Search for the cell housing the specified text and yield its (X, Y) center coordinate. 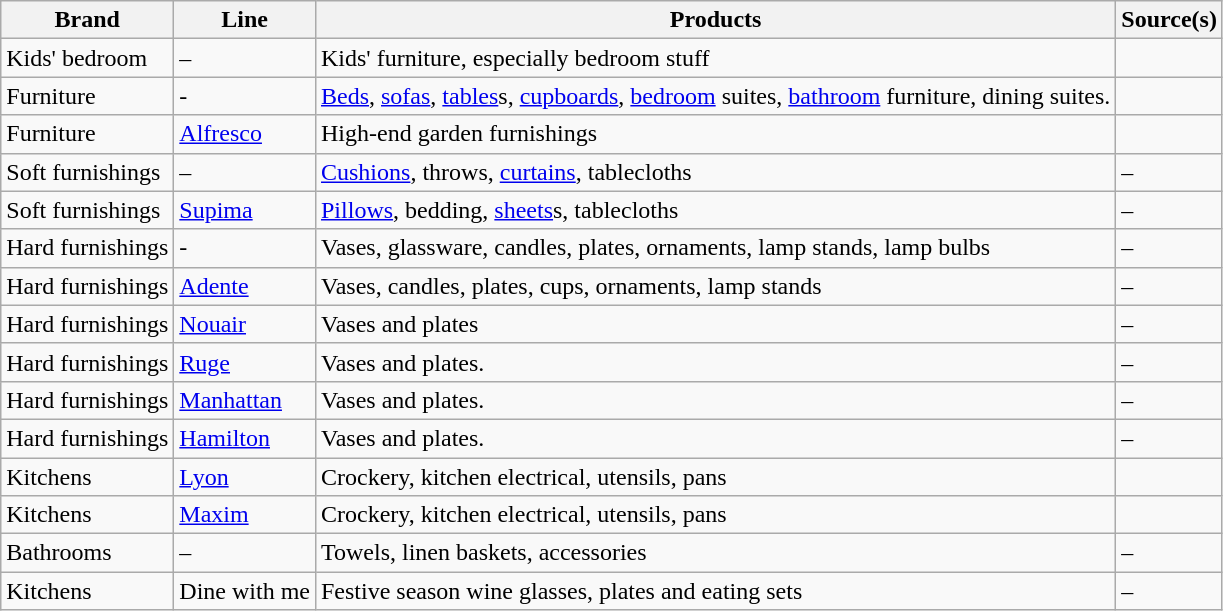
Bathrooms (88, 553)
Festive season wine glasses, plates and eating sets (715, 591)
Pillows, bedding, sheetss, tablecloths (715, 210)
Source(s) (1170, 20)
Vases, glassware, candles, plates, ornaments, lamp stands, lamp bulbs (715, 248)
High-end garden furnishings (715, 134)
Lyon (245, 477)
Maxim (245, 515)
Alfresco (245, 134)
Beds, sofas, tabless, cupboards, bedroom suites, bathroom furniture, dining suites. (715, 96)
Vases and plates (715, 324)
Ruge (245, 362)
Cushions, throws, curtains, tablecloths (715, 172)
Dine with me (245, 591)
Hamilton (245, 438)
Kids' furniture, especially bedroom stuff (715, 58)
Towels, linen baskets, accessories (715, 553)
Manhattan (245, 400)
Kids' bedroom (88, 58)
Products (715, 20)
Line (245, 20)
Adente (245, 286)
Vases, candles, plates, cups, ornaments, lamp stands (715, 286)
Supima (245, 210)
Brand (88, 20)
Nouair (245, 324)
